Scan for the cell matching the given text and deliver its [X, Y] coordinate at center. 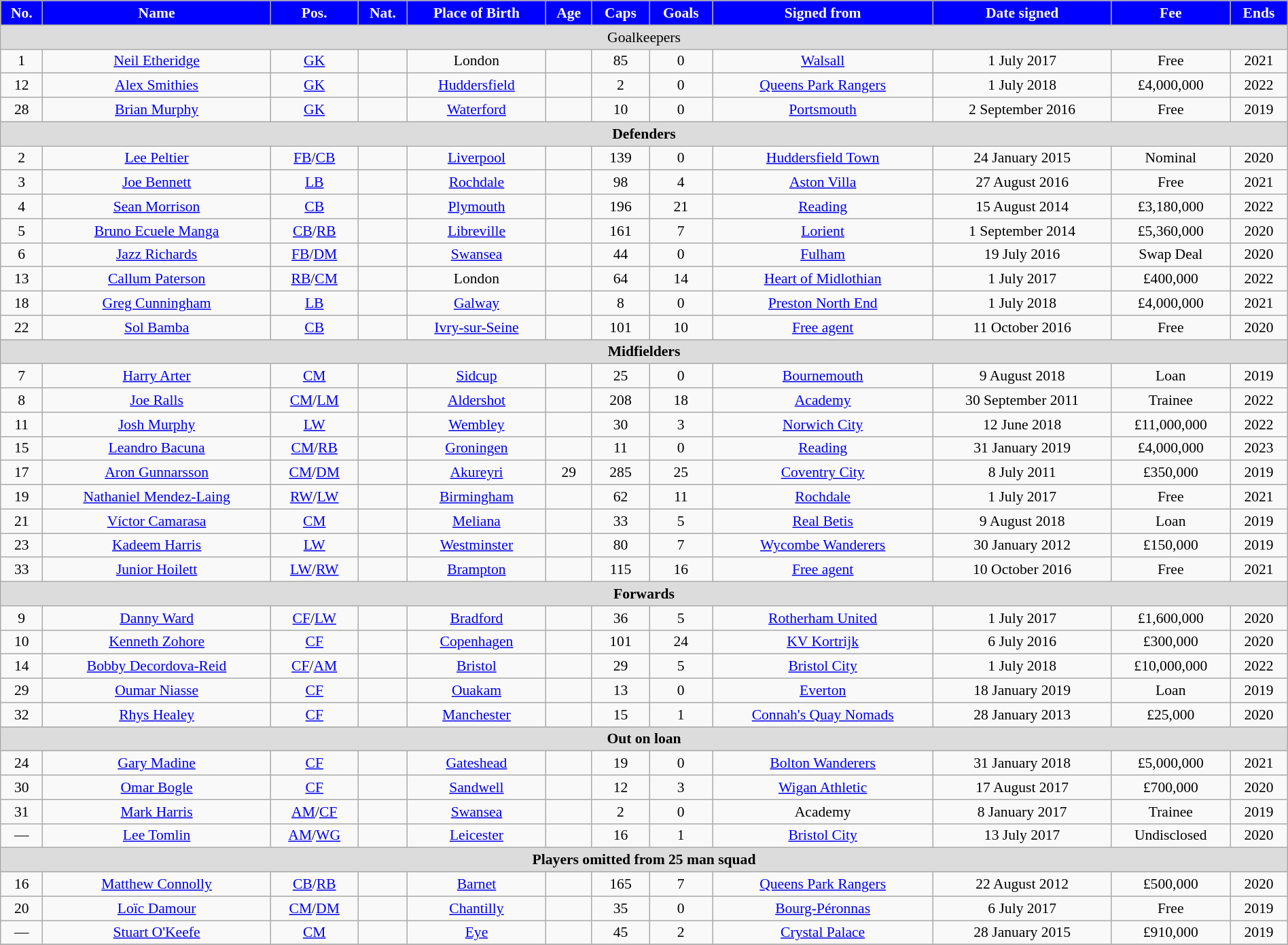
Forwards [644, 594]
6 July 2016 [1022, 642]
Pos. [314, 13]
Barnet [477, 885]
36 [620, 618]
Ends [1259, 13]
£11,000,000 [1171, 425]
Plymouth [477, 207]
Bolton Wanderers [823, 764]
85 [620, 61]
28 January 2015 [1022, 933]
Lorient [823, 231]
Harry Arter [157, 376]
LW/RW [314, 570]
19 July 2016 [1022, 255]
23 [22, 546]
Aldershot [477, 400]
31 January 2019 [1022, 448]
Aston Villa [823, 183]
1 September 2014 [1022, 231]
Mark Harris [157, 812]
Liverpool [477, 158]
CF/AM [314, 666]
Kadeem Harris [157, 546]
Preston North End [823, 304]
Bradford [477, 618]
Galway [477, 304]
£5,000,000 [1171, 764]
Akureyri [477, 473]
Huddersfield [477, 86]
£3,180,000 [1171, 207]
12 June 2018 [1022, 425]
Sandwell [477, 787]
Sidcup [477, 376]
Víctor Camarasa [157, 521]
Everton [823, 691]
9 [22, 618]
Connah's Quay Nomads [823, 715]
Walsall [823, 61]
KV Kortrijk [823, 642]
6 [22, 255]
Oumar Niasse [157, 691]
FB/DM [314, 255]
Kenneth Zohore [157, 642]
Rotherham United [823, 618]
Libreville [477, 231]
£25,000 [1171, 715]
15 August 2014 [1022, 207]
Nominal [1171, 158]
Leandro Bacuna [157, 448]
Bourg-Péronnas [823, 908]
Wembley [477, 425]
24 January 2015 [1022, 158]
Out on loan [644, 739]
Nat. [383, 13]
Chantilly [477, 908]
Coventry City [823, 473]
18 January 2019 [1022, 691]
AM/CF [314, 812]
Copenhagen [477, 642]
Gary Madine [157, 764]
Rhys Healey [157, 715]
30 January 2012 [1022, 546]
Sol Bamba [157, 327]
Wycombe Wanderers [823, 546]
Defenders [644, 134]
Heart of Midlothian [823, 279]
196 [620, 207]
£5,360,000 [1171, 231]
Danny Ward [157, 618]
Eye [477, 933]
£300,000 [1171, 642]
8 January 2017 [1022, 812]
AM/WG [314, 836]
17 August 2017 [1022, 787]
6 July 2017 [1022, 908]
Jazz Richards [157, 255]
CM/RB [314, 448]
10 October 2016 [1022, 570]
28 January 2013 [1022, 715]
139 [620, 158]
Ivry-sur-Seine [477, 327]
Place of Birth [477, 13]
Aron Gunnarsson [157, 473]
Junior Hoilett [157, 570]
Crystal Palace [823, 933]
115 [620, 570]
Bristol [477, 666]
Brampton [477, 570]
Alex Smithies [157, 86]
£150,000 [1171, 546]
Bobby Decordova-Reid [157, 666]
Greg Cunningham [157, 304]
Date signed [1022, 13]
£700,000 [1171, 787]
Goalkeepers [644, 37]
Real Betis [823, 521]
Ouakam [477, 691]
£910,000 [1171, 933]
Lee Peltier [157, 158]
11 October 2016 [1022, 327]
165 [620, 885]
Callum Paterson [157, 279]
Brian Murphy [157, 110]
Joe Bennett [157, 183]
22 [22, 327]
Caps [620, 13]
285 [620, 473]
Lee Tomlin [157, 836]
Goals [681, 13]
8 July 2011 [1022, 473]
Portsmouth [823, 110]
62 [620, 497]
13 July 2017 [1022, 836]
£1,600,000 [1171, 618]
No. [22, 13]
Midfielders [644, 352]
161 [620, 231]
30 September 2011 [1022, 400]
Players omitted from 25 man squad [644, 860]
Fee [1171, 13]
Gateshead [477, 764]
31 January 2018 [1022, 764]
Loïc Damour [157, 908]
Name [157, 13]
Fulham [823, 255]
80 [620, 546]
2023 [1259, 448]
Bruno Ecuele Manga [157, 231]
98 [620, 183]
Neil Etheridge [157, 61]
20 [22, 908]
64 [620, 279]
Joe Ralls [157, 400]
RW/LW [314, 497]
Matthew Connolly [157, 885]
Waterford [477, 110]
Westminster [477, 546]
£400,000 [1171, 279]
22 August 2012 [1022, 885]
Undisclosed [1171, 836]
Birmingham [477, 497]
35 [620, 908]
Huddersfield Town [823, 158]
Groningen [477, 448]
Josh Murphy [157, 425]
31 [22, 812]
Swap Deal [1171, 255]
27 August 2016 [1022, 183]
£500,000 [1171, 885]
Norwich City [823, 425]
£350,000 [1171, 473]
Meliana [477, 521]
Stuart O'Keefe [157, 933]
CF/LW [314, 618]
Sean Morrison [157, 207]
£10,000,000 [1171, 666]
CM/LM [314, 400]
44 [620, 255]
Manchester [477, 715]
Wigan Athletic [823, 787]
Age [569, 13]
RB/CM [314, 279]
32 [22, 715]
FB/CB [314, 158]
208 [620, 400]
Omar Bogle [157, 787]
Leicester [477, 836]
Bournemouth [823, 376]
2 September 2016 [1022, 110]
Signed from [823, 13]
Nathaniel Mendez-Laing [157, 497]
28 [22, 110]
45 [620, 933]
17 [22, 473]
